From the cell containing the given text, extract its center point as [x, y] coordinate. 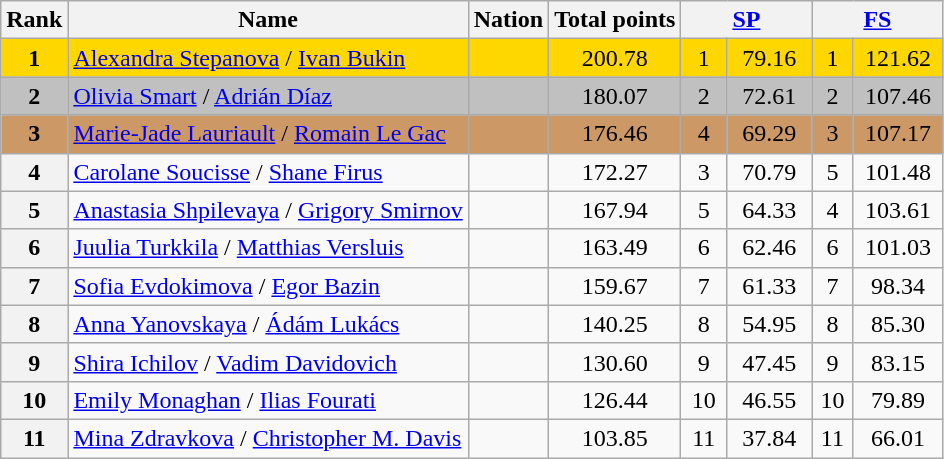
54.95 [770, 324]
Anastasia Shpilevaya / Grigory Smirnov [268, 210]
107.17 [898, 134]
126.44 [615, 400]
85.30 [898, 324]
FS [878, 20]
130.60 [615, 362]
101.48 [898, 172]
Marie-Jade Lauriault / Romain Le Gac [268, 134]
72.61 [770, 96]
101.03 [898, 248]
Total points [615, 20]
79.89 [898, 400]
Mina Zdravkova / Christopher M. Davis [268, 438]
103.85 [615, 438]
172.27 [615, 172]
167.94 [615, 210]
Olivia Smart / Adrián Díaz [268, 96]
98.34 [898, 286]
Juulia Turkkila / Matthias Versluis [268, 248]
Shira Ichilov / Vadim Davidovich [268, 362]
159.67 [615, 286]
83.15 [898, 362]
176.46 [615, 134]
79.16 [770, 58]
46.55 [770, 400]
Carolane Soucisse / Shane Firus [268, 172]
Name [268, 20]
140.25 [615, 324]
180.07 [615, 96]
69.29 [770, 134]
64.33 [770, 210]
66.01 [898, 438]
163.49 [615, 248]
Anna Yanovskaya / Ádám Lukács [268, 324]
37.84 [770, 438]
70.79 [770, 172]
121.62 [898, 58]
Sofia Evdokimova / Egor Bazin [268, 286]
Nation [508, 20]
107.46 [898, 96]
Rank [34, 20]
61.33 [770, 286]
Emily Monaghan / Ilias Fourati [268, 400]
Alexandra Stepanova / Ivan Bukin [268, 58]
SP [746, 20]
103.61 [898, 210]
47.45 [770, 362]
62.46 [770, 248]
200.78 [615, 58]
